Determine the [X, Y] coordinate at the center of the cell enclosing the given text.  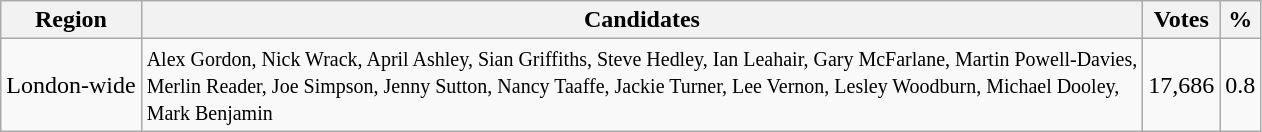
% [1240, 20]
Candidates [642, 20]
Region [71, 20]
17,686 [1182, 85]
London-wide [71, 85]
0.8 [1240, 85]
Votes [1182, 20]
